Determine the (X, Y) coordinate at the center of the cell enclosing the given text.  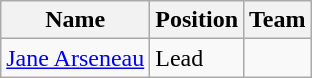
Jane Arseneau (76, 58)
Lead (197, 58)
Position (197, 20)
Name (76, 20)
Team (278, 20)
